Detect which cell encompasses the target text, then output its [x, y] center coordinate. 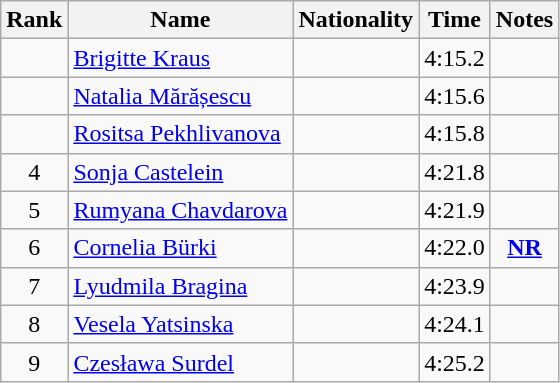
NR [524, 248]
Rositsa Pekhlivanova [180, 134]
6 [34, 248]
Notes [524, 20]
4:15.2 [455, 58]
Brigitte Kraus [180, 58]
Name [180, 20]
Lyudmila Bragina [180, 286]
4:24.1 [455, 324]
Sonja Castelein [180, 172]
Vesela Yatsinska [180, 324]
4 [34, 172]
4:22.0 [455, 248]
4:23.9 [455, 286]
4:21.9 [455, 210]
8 [34, 324]
Rank [34, 20]
7 [34, 286]
4:15.6 [455, 96]
Cornelia Bürki [180, 248]
4:21.8 [455, 172]
9 [34, 362]
Nationality [356, 20]
Czesława Surdel [180, 362]
Natalia Mărășescu [180, 96]
4:15.8 [455, 134]
Time [455, 20]
5 [34, 210]
Rumyana Chavdarova [180, 210]
4:25.2 [455, 362]
